From the cell containing the given text, extract its center point as (X, Y) coordinate. 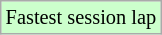
Fastest session lap (81, 17)
